Return the [x, y] coordinate for the center point of the cell that contains the specified text.  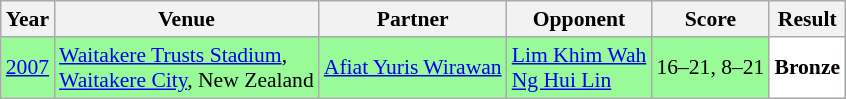
Year [28, 19]
Waitakere Trusts Stadium,Waitakere City, New Zealand [186, 68]
Afiat Yuris Wirawan [413, 68]
Bronze [807, 68]
Opponent [580, 19]
Venue [186, 19]
Partner [413, 19]
16–21, 8–21 [710, 68]
Score [710, 19]
Lim Khim Wah Ng Hui Lin [580, 68]
Result [807, 19]
2007 [28, 68]
